Provide the (x, y) coordinate of the cell's center where the given text is located.  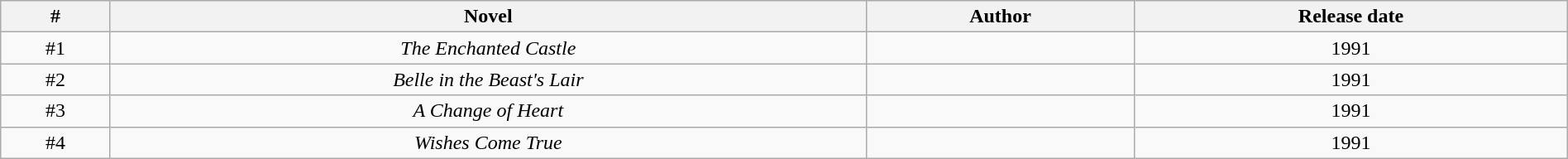
Belle in the Beast's Lair (488, 79)
The Enchanted Castle (488, 48)
Novel (488, 17)
Author (1000, 17)
#1 (56, 48)
A Change of Heart (488, 111)
Release date (1351, 17)
#3 (56, 111)
# (56, 17)
Wishes Come True (488, 142)
#2 (56, 79)
#4 (56, 142)
